Capture the cell that displays the provided text and extract its (x, y) central coordinate. 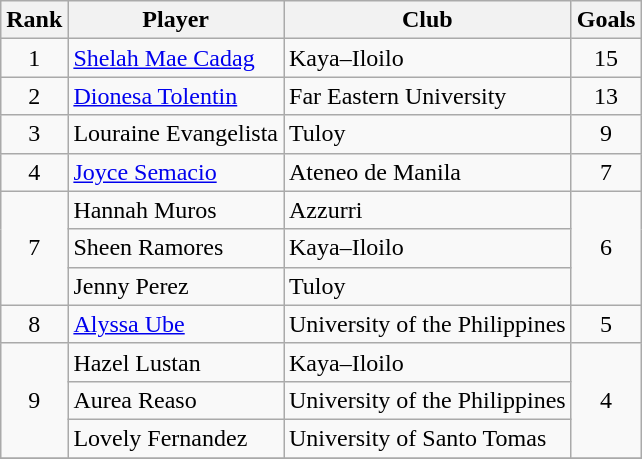
1 (34, 58)
Aurea Reaso (176, 400)
3 (34, 134)
Hannah Muros (176, 210)
13 (606, 96)
Dionesa Tolentin (176, 96)
2 (34, 96)
Shelah Mae Cadag (176, 58)
Lovely Fernandez (176, 438)
Club (428, 20)
Sheen Ramores (176, 248)
Alyssa Ube (176, 324)
University of Santo Tomas (428, 438)
15 (606, 58)
Louraine Evangelista (176, 134)
Rank (34, 20)
8 (34, 324)
Player (176, 20)
6 (606, 248)
Hazel Lustan (176, 362)
Jenny Perez (176, 286)
5 (606, 324)
Joyce Semacio (176, 172)
Azzurri (428, 210)
Goals (606, 20)
Ateneo de Manila (428, 172)
Far Eastern University (428, 96)
